Pinpoint the cell where the given text exists, returning its (x, y) midpoint coordinate. 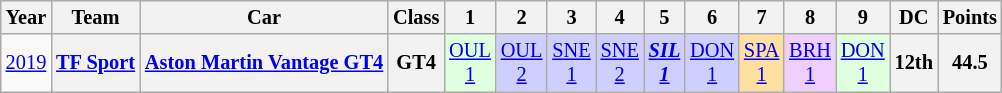
GT4 (416, 63)
4 (620, 17)
9 (863, 17)
12th (914, 63)
44.5 (970, 63)
DC (914, 17)
Year (26, 17)
SPA1 (762, 63)
2 (522, 17)
TF Sport (96, 63)
1 (470, 17)
OUL2 (522, 63)
SNE1 (571, 63)
BRH1 (810, 63)
5 (664, 17)
Team (96, 17)
SNE2 (620, 63)
Aston Martin Vantage GT4 (264, 63)
7 (762, 17)
8 (810, 17)
Points (970, 17)
2019 (26, 63)
Class (416, 17)
3 (571, 17)
SIL1 (664, 63)
OUL1 (470, 63)
6 (712, 17)
Car (264, 17)
